Scan for the cell matching the given text and deliver its (X, Y) coordinate at center. 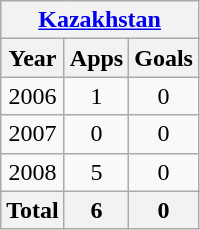
Apps (96, 58)
6 (96, 210)
2006 (33, 96)
Year (33, 58)
2007 (33, 134)
5 (96, 172)
Kazakhstan (100, 20)
Goals (164, 58)
2008 (33, 172)
Total (33, 210)
1 (96, 96)
